Search for the cell housing the specified text and yield its (x, y) center coordinate. 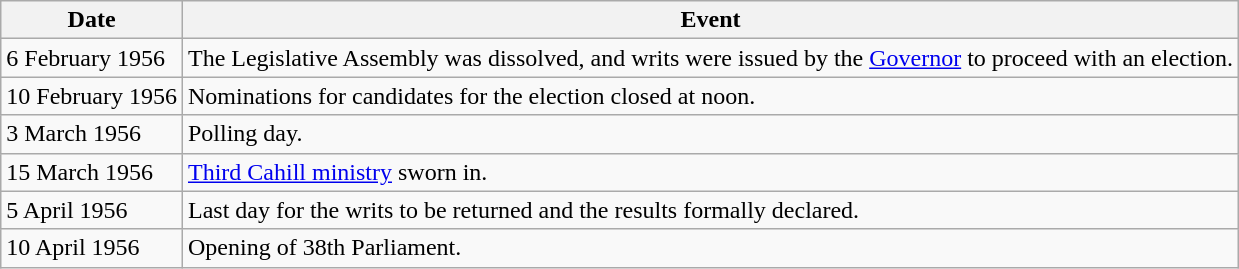
6 February 1956 (92, 58)
Opening of 38th Parliament. (710, 248)
10 February 1956 (92, 96)
The Legislative Assembly was dissolved, and writs were issued by the Governor to proceed with an election. (710, 58)
10 April 1956 (92, 248)
Event (710, 20)
Date (92, 20)
5 April 1956 (92, 210)
3 March 1956 (92, 134)
Polling day. (710, 134)
15 March 1956 (92, 172)
Third Cahill ministry sworn in. (710, 172)
Last day for the writs to be returned and the results formally declared. (710, 210)
Nominations for candidates for the election closed at noon. (710, 96)
